Capture the cell that displays the provided text and extract its [X, Y] central coordinate. 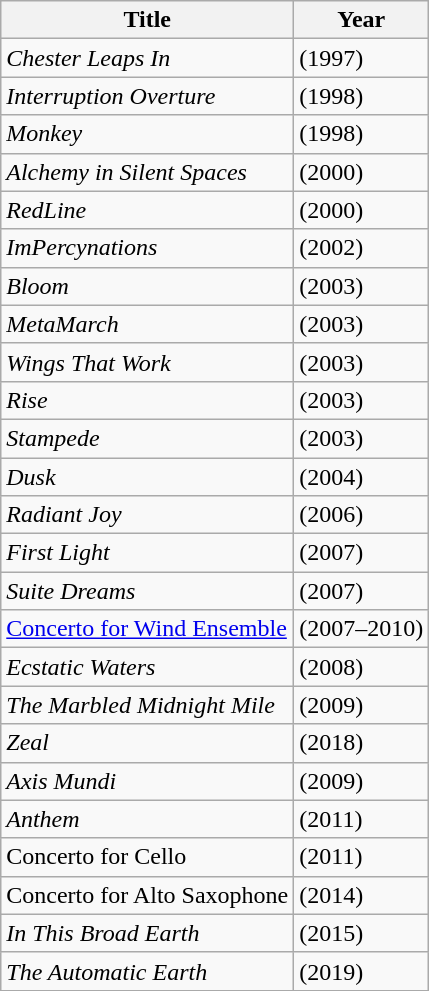
Concerto for Wind Ensemble [148, 629]
Axis Mundi [148, 781]
Concerto for Alto Saxophone [148, 895]
Dusk [148, 477]
(2008) [362, 667]
Year [362, 20]
First Light [148, 553]
Concerto for Cello [148, 857]
Stampede [148, 438]
(1997) [362, 58]
Interruption Overture [148, 96]
Anthem [148, 819]
Bloom [148, 286]
(2014) [362, 895]
Chester Leaps In [148, 58]
(2018) [362, 743]
RedLine [148, 210]
(2006) [362, 515]
Monkey [148, 134]
(2015) [362, 933]
Zeal [148, 743]
Suite Dreams [148, 591]
(2007–2010) [362, 629]
In This Broad Earth [148, 933]
ImPercynations [148, 248]
Wings That Work [148, 362]
MetaMarch [148, 324]
(2019) [362, 971]
(2002) [362, 248]
The Marbled Midnight Mile [148, 705]
The Automatic Earth [148, 971]
Title [148, 20]
Radiant Joy [148, 515]
Rise [148, 400]
(2004) [362, 477]
Ecstatic Waters [148, 667]
Alchemy in Silent Spaces [148, 172]
